Provide the (x, y) coordinate of the cell's center where the given text is located.  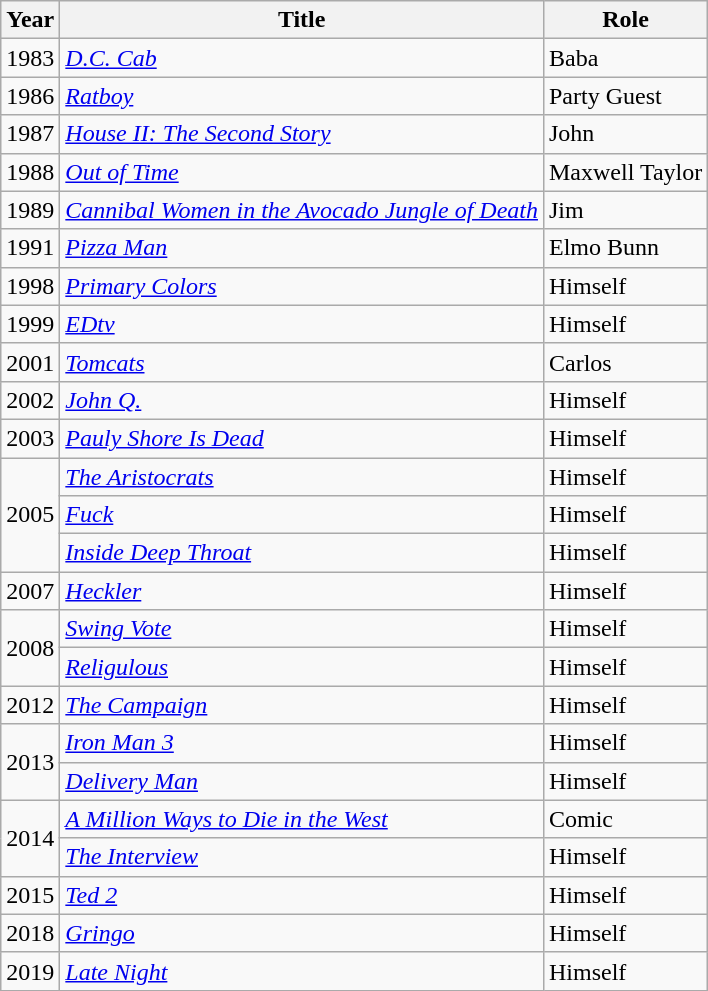
Tomcats (302, 362)
1987 (30, 134)
Late Night (302, 971)
Ted 2 (302, 895)
1988 (30, 172)
1989 (30, 210)
2008 (30, 648)
2015 (30, 895)
Gringo (302, 933)
A Million Ways to Die in the West (302, 819)
2002 (30, 400)
Baba (625, 58)
Inside Deep Throat (302, 553)
2012 (30, 705)
1998 (30, 286)
2018 (30, 933)
2005 (30, 515)
D.C. Cab (302, 58)
Heckler (302, 591)
2007 (30, 591)
Jim (625, 210)
House II: The Second Story (302, 134)
1983 (30, 58)
EDtv (302, 324)
John Q. (302, 400)
John (625, 134)
Religulous (302, 667)
1991 (30, 248)
Swing Vote (302, 629)
1986 (30, 96)
The Aristocrats (302, 477)
Carlos (625, 362)
Year (30, 20)
Pizza Man (302, 248)
Elmo Bunn (625, 248)
The Campaign (302, 705)
Pauly Shore Is Dead (302, 438)
Fuck (302, 515)
Title (302, 20)
2003 (30, 438)
2019 (30, 971)
Out of Time (302, 172)
Cannibal Women in the Avocado Jungle of Death (302, 210)
Iron Man 3 (302, 743)
Delivery Man (302, 781)
Ratboy (302, 96)
Maxwell Taylor (625, 172)
Party Guest (625, 96)
Role (625, 20)
Primary Colors (302, 286)
2014 (30, 838)
Comic (625, 819)
The Interview (302, 857)
2001 (30, 362)
1999 (30, 324)
2013 (30, 762)
